Search for the cell housing the specified text and yield its (x, y) center coordinate. 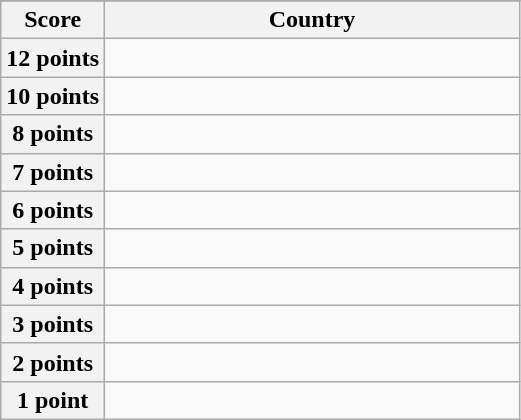
7 points (53, 172)
8 points (53, 134)
Country (312, 20)
10 points (53, 96)
5 points (53, 248)
Score (53, 20)
1 point (53, 400)
6 points (53, 210)
4 points (53, 286)
2 points (53, 362)
3 points (53, 324)
12 points (53, 58)
